Detect which cell encompasses the target text, then output its [x, y] center coordinate. 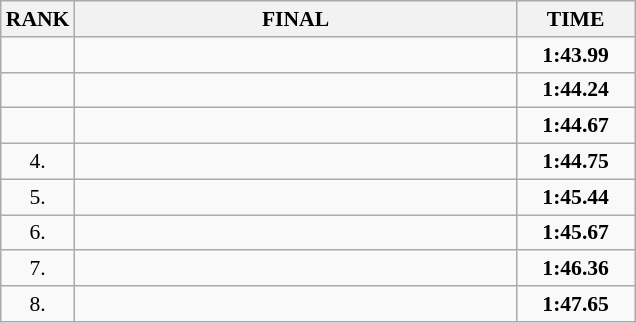
FINAL [295, 19]
1:45.67 [576, 233]
1:44.75 [576, 162]
4. [38, 162]
1:43.99 [576, 55]
TIME [576, 19]
6. [38, 233]
7. [38, 269]
8. [38, 304]
1:44.67 [576, 126]
1:47.65 [576, 304]
1:46.36 [576, 269]
RANK [38, 19]
1:44.24 [576, 90]
5. [38, 197]
1:45.44 [576, 197]
